Extract the (X, Y) coordinate from the center of the cell holding the provided text.  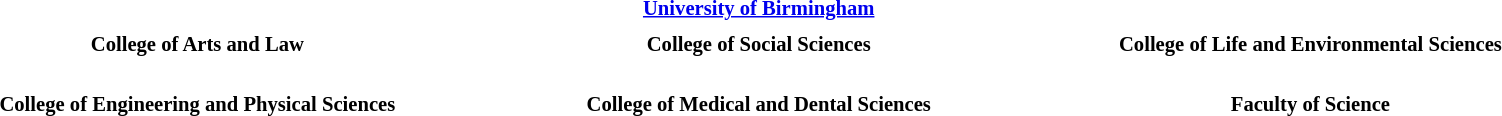
College of Social Sciences (759, 44)
